Return [X, Y] of the center of cell containing provided text 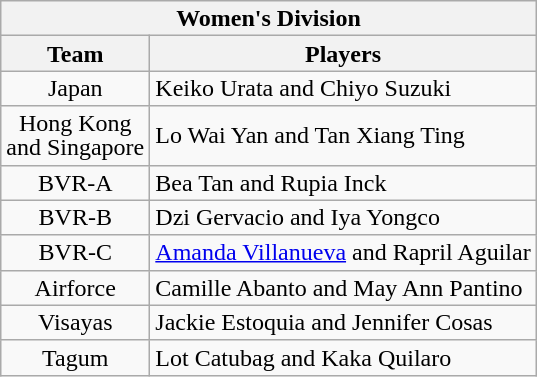
Visayas [76, 322]
Players [343, 54]
BVR-C [76, 252]
Keiko Urata and Chiyo Suzuki [343, 88]
Airforce [76, 288]
Women's Division [268, 18]
Japan [76, 88]
Lo Wai Yan and Tan Xiang Ting [343, 136]
Tagum [76, 358]
BVR-A [76, 182]
Amanda Villanueva and Rapril Aguilar [343, 252]
BVR-B [76, 218]
Camille Abanto and May Ann Pantino [343, 288]
Jackie Estoquia and Jennifer Cosas [343, 322]
Hong Kongand Singapore [76, 136]
Team [76, 54]
Dzi Gervacio and Iya Yongco [343, 218]
Lot Catubag and Kaka Quilaro [343, 358]
Bea Tan and Rupia Inck [343, 182]
